Locate the cell with the specified text and output its [x, y] center coordinate. 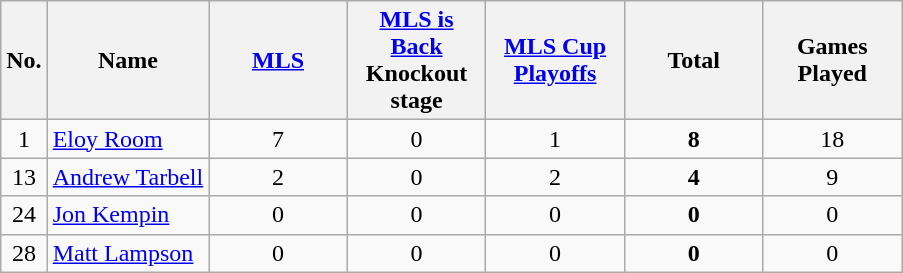
MLS Cup Playoffs [556, 60]
Andrew Tarbell [128, 177]
24 [24, 215]
Matt Lampson [128, 253]
7 [278, 139]
No. [24, 60]
MLS is BackKnockout stage [416, 60]
Jon Kempin [128, 215]
4 [694, 177]
9 [832, 177]
13 [24, 177]
Games Played [832, 60]
Name [128, 60]
8 [694, 139]
Total [694, 60]
18 [832, 139]
28 [24, 253]
MLS [278, 60]
Eloy Room [128, 139]
